Return (x, y) of the center of cell containing provided text 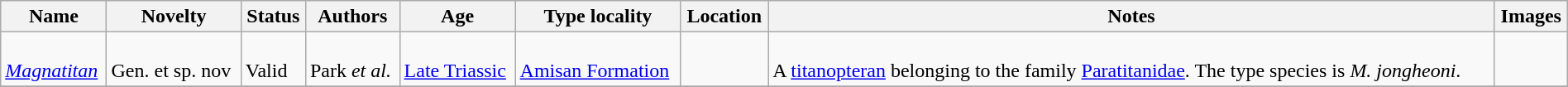
Name (54, 17)
Magnatitan (54, 60)
Gen. et sp. nov (174, 60)
Notes (1131, 17)
Park et al. (352, 60)
Location (724, 17)
Status (273, 17)
Late Triassic (457, 60)
Amisan Formation (598, 60)
Type locality (598, 17)
Valid (273, 60)
Images (1531, 17)
Novelty (174, 17)
Authors (352, 17)
A titanopteran belonging to the family Paratitanidae. The type species is M. jongheoni. (1131, 60)
Age (457, 17)
